Capture the cell that displays the provided text and extract its [X, Y] central coordinate. 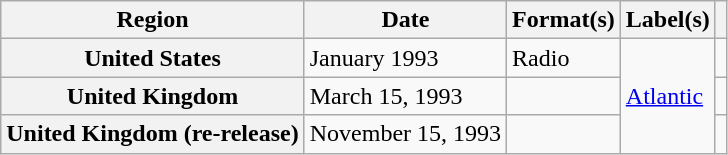
Format(s) [564, 20]
Region [152, 20]
Atlantic [668, 96]
Date [405, 20]
November 15, 1993 [405, 134]
March 15, 1993 [405, 96]
United Kingdom (re-release) [152, 134]
Label(s) [668, 20]
United Kingdom [152, 96]
January 1993 [405, 58]
Radio [564, 58]
United States [152, 58]
